Return (X, Y) of the center of cell containing provided text 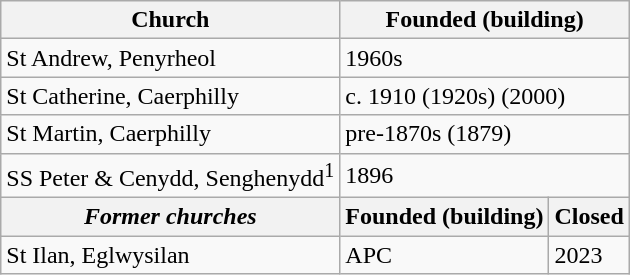
1896 (485, 176)
SS Peter & Cenydd, Senghenydd1 (170, 176)
St Andrew, Penyrheol (170, 58)
APC (444, 255)
Former churches (170, 217)
St Catherine, Caerphilly (170, 96)
1960s (485, 58)
Closed (589, 217)
Church (170, 20)
St Ilan, Eglwysilan (170, 255)
pre-1870s (1879) (485, 134)
2023 (589, 255)
St Martin, Caerphilly (170, 134)
c. 1910 (1920s) (2000) (485, 96)
